Detect which cell encompasses the target text, then output its (x, y) center coordinate. 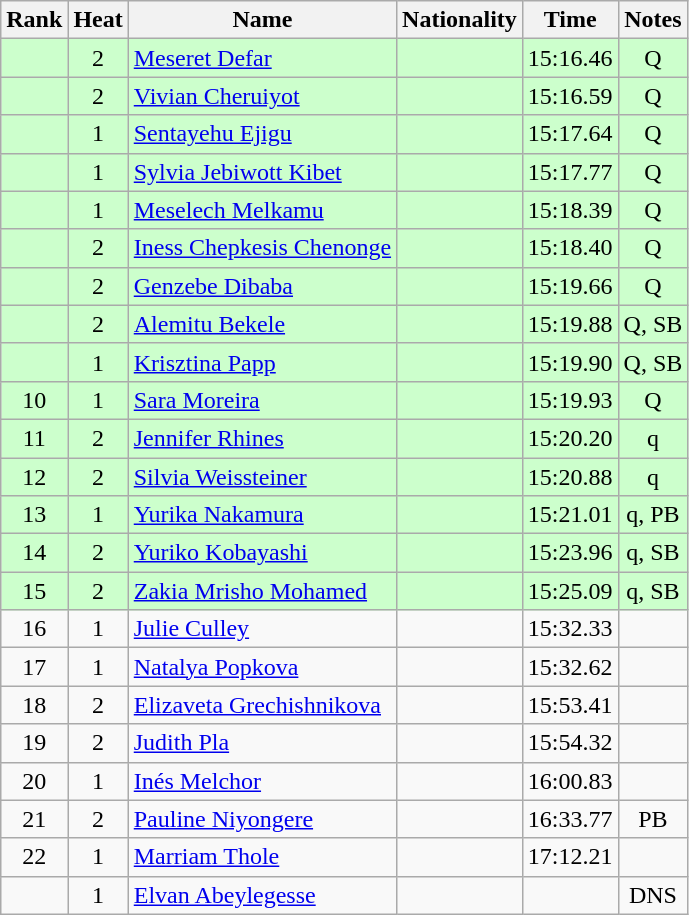
15:20.20 (570, 438)
18 (34, 705)
15:19.88 (570, 324)
Sylvia Jebiwott Kibet (262, 172)
Elizaveta Grechishnikova (262, 705)
15:32.62 (570, 667)
Time (570, 20)
Krisztina Papp (262, 362)
15:21.01 (570, 515)
15:53.41 (570, 705)
15:17.77 (570, 172)
15:20.88 (570, 477)
10 (34, 400)
Heat (98, 20)
16:33.77 (570, 819)
15:23.96 (570, 553)
17 (34, 667)
15:19.93 (570, 400)
Jennifer Rhines (262, 438)
16 (34, 629)
21 (34, 819)
Yuriko Kobayashi (262, 553)
15:18.39 (570, 210)
Nationality (460, 20)
Yurika Nakamura (262, 515)
q, PB (653, 515)
Vivian Cheruiyot (262, 96)
Rank (34, 20)
PB (653, 819)
Elvan Abeylegesse (262, 895)
Iness Chepkesis Chenonge (262, 248)
13 (34, 515)
15:17.64 (570, 134)
Natalya Popkova (262, 667)
12 (34, 477)
Inés Melchor (262, 781)
Silvia Weissteiner (262, 477)
Zakia Mrisho Mohamed (262, 591)
Judith Pla (262, 743)
22 (34, 857)
14 (34, 553)
Genzebe Dibaba (262, 286)
Name (262, 20)
Sara Moreira (262, 400)
17:12.21 (570, 857)
19 (34, 743)
Meseret Defar (262, 58)
15:25.09 (570, 591)
16:00.83 (570, 781)
Marriam Thole (262, 857)
15:16.46 (570, 58)
Alemitu Bekele (262, 324)
20 (34, 781)
Julie Culley (262, 629)
11 (34, 438)
15:19.90 (570, 362)
DNS (653, 895)
Pauline Niyongere (262, 819)
Sentayehu Ejigu (262, 134)
15:32.33 (570, 629)
15:19.66 (570, 286)
15:16.59 (570, 96)
15:18.40 (570, 248)
15:54.32 (570, 743)
Meselech Melkamu (262, 210)
15 (34, 591)
Notes (653, 20)
